Extract the [X, Y] coordinate from the center of the cell holding the provided text.  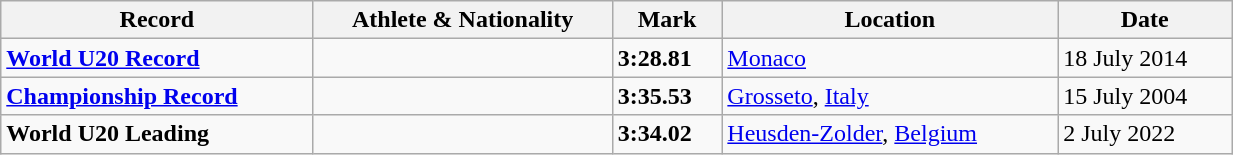
World U20 Leading [157, 134]
Athlete & Nationality [462, 20]
3:35.53 [667, 96]
Location [890, 20]
2 July 2022 [1145, 134]
Date [1145, 20]
15 July 2004 [1145, 96]
Mark [667, 20]
World U20 Record [157, 58]
Monaco [890, 58]
Grosseto, Italy [890, 96]
Heusden-Zolder, Belgium [890, 134]
3:28.81 [667, 58]
18 July 2014 [1145, 58]
Record [157, 20]
3:34.02 [667, 134]
Championship Record [157, 96]
